Detect which cell encompasses the target text, then output its [x, y] center coordinate. 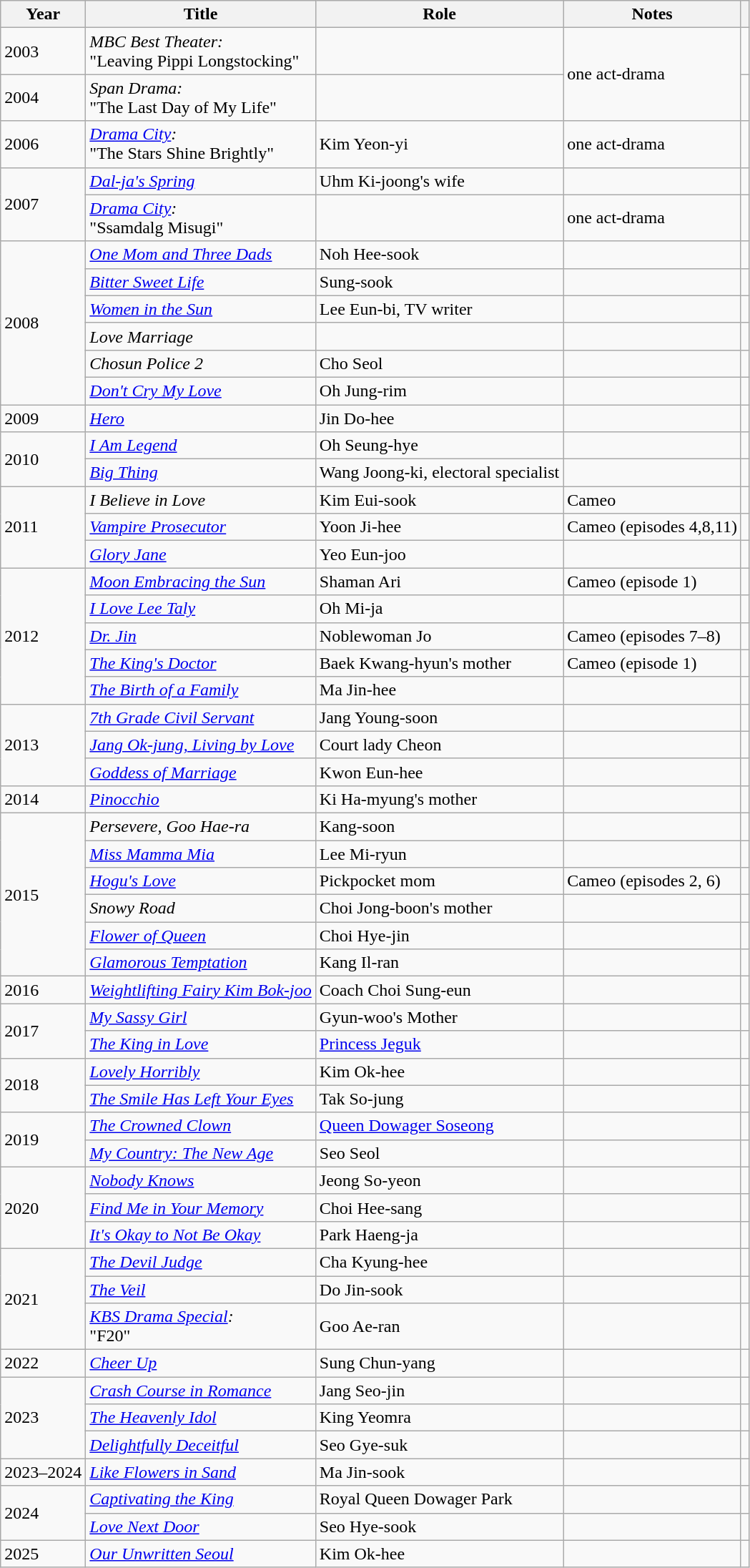
Gyun-woo's Mother [439, 1017]
2016 [43, 990]
Notes [652, 14]
Princess Jeguk [439, 1044]
2012 [43, 636]
The Smile Has Left Your Eyes [200, 1099]
2025 [43, 1554]
Park Haeng-ja [439, 1235]
2006 [43, 144]
Glamorous Temptation [200, 963]
Like Flowers in Sand [200, 1472]
Noblewoman Jo [439, 636]
The Devil Judge [200, 1262]
The Veil [200, 1290]
The King's Doctor [200, 663]
My Country: The New Age [200, 1153]
MBC Best Theater:"Leaving Pippi Longstocking" [200, 52]
Pickpocket mom [439, 881]
Hero [200, 418]
7th Grade Civil Servant [200, 717]
2022 [43, 1363]
Love Next Door [200, 1527]
Lovely Horribly [200, 1072]
Cameo (episodes 7–8) [652, 636]
Hogu's Love [200, 881]
Oh Mi-ja [439, 609]
Sung-sook [439, 282]
Drama City:"Ssamdalg Misugi" [200, 217]
2004 [43, 97]
Women in the Sun [200, 309]
Ma Jin-sook [439, 1472]
Our Unwritten Seoul [200, 1554]
2023–2024 [43, 1472]
Snowy Road [200, 908]
My Sassy Girl [200, 1017]
Queen Dowager Soseong [439, 1126]
Jeong So-yeon [439, 1180]
Title [200, 14]
Flower of Queen [200, 936]
Chosun Police 2 [200, 363]
Span Drama:"The Last Day of My Life" [200, 97]
Cameo (episodes 4,8,11) [652, 527]
Love Marriage [200, 336]
Tak So-jung [439, 1099]
2019 [43, 1140]
Nobody Knows [200, 1180]
Dr. Jin [200, 636]
Seo Gye-suk [439, 1445]
I Believe in Love [200, 500]
2015 [43, 894]
2011 [43, 527]
Jang Ok-jung, Living by Love [200, 745]
One Mom and Three Dads [200, 255]
Persevere, Goo Hae-ra [200, 826]
Sung Chun-yang [439, 1363]
Choi Hye-jin [439, 936]
Choi Jong-boon's mother [439, 908]
Choi Hee-sang [439, 1207]
2024 [43, 1513]
Yeo Eun-joo [439, 554]
Captivating the King [200, 1499]
The Birth of a Family [200, 690]
Dal-ja's Spring [200, 181]
Delightfully Deceitful [200, 1445]
Ki Ha-myung's mother [439, 799]
2014 [43, 799]
Court lady Cheon [439, 745]
Goddess of Marriage [200, 772]
Seo Hye-sook [439, 1527]
2010 [43, 459]
Baek Kwang-hyun's mother [439, 663]
Seo Seol [439, 1153]
Year [43, 14]
Jang Young-soon [439, 717]
Don't Cry My Love [200, 391]
The Heavenly Idol [200, 1418]
Moon Embracing the Sun [200, 582]
Kwon Eun-hee [439, 772]
2020 [43, 1207]
Bitter Sweet Life [200, 282]
Jin Do-hee [439, 418]
Do Jin-sook [439, 1290]
Jang Seo-jin [439, 1391]
2008 [43, 323]
Noh Hee-sook [439, 255]
Oh Jung-rim [439, 391]
King Yeomra [439, 1418]
Ma Jin-hee [439, 690]
Lee Eun-bi, TV writer [439, 309]
KBS Drama Special:"F20" [200, 1326]
Weightlifting Fairy Kim Bok-joo [200, 990]
Goo Ae-ran [439, 1326]
Cheer Up [200, 1363]
Kim Eui-sook [439, 500]
Kang Il-ran [439, 963]
Cameo [652, 500]
2013 [43, 745]
2021 [43, 1299]
Miss Mamma Mia [200, 853]
The King in Love [200, 1044]
Find Me in Your Memory [200, 1207]
Cho Seol [439, 363]
It's Okay to Not Be Okay [200, 1235]
Big Thing [200, 473]
Vampire Prosecutor [200, 527]
Royal Queen Dowager Park [439, 1499]
Uhm Ki-joong's wife [439, 181]
Drama City:"The Stars Shine Brightly" [200, 144]
Yoon Ji-hee [439, 527]
Glory Jane [200, 554]
Kim Yeon-yi [439, 144]
Oh Seung-hye [439, 446]
Lee Mi-ryun [439, 853]
Pinocchio [200, 799]
Wang Joong-ki, electoral specialist [439, 473]
2023 [43, 1418]
I Am Legend [200, 446]
Shaman Ari [439, 582]
Cameo (episodes 2, 6) [652, 881]
Crash Course in Romance [200, 1391]
I Love Lee Taly [200, 609]
2007 [43, 205]
Coach Choi Sung-eun [439, 990]
The Crowned Clown [200, 1126]
Cha Kyung-hee [439, 1262]
2009 [43, 418]
Role [439, 14]
2018 [43, 1085]
Kang-soon [439, 826]
2003 [43, 52]
2017 [43, 1031]
